Search for the cell housing the specified text and yield its (X, Y) center coordinate. 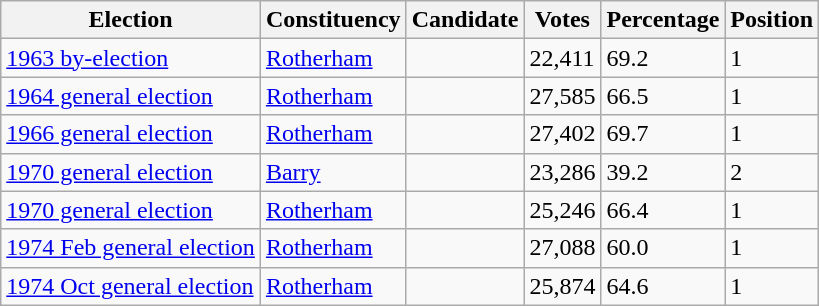
66.5 (663, 96)
64.6 (663, 286)
2 (772, 172)
Votes (562, 20)
69.7 (663, 134)
23,286 (562, 172)
Constituency (333, 20)
1974 Oct general election (131, 286)
27,402 (562, 134)
Position (772, 20)
69.2 (663, 58)
25,246 (562, 210)
1964 general election (131, 96)
27,585 (562, 96)
1966 general election (131, 134)
25,874 (562, 286)
Candidate (465, 20)
Election (131, 20)
66.4 (663, 210)
1963 by-election (131, 58)
22,411 (562, 58)
39.2 (663, 172)
60.0 (663, 248)
Percentage (663, 20)
Barry (333, 172)
1974 Feb general election (131, 248)
27,088 (562, 248)
